Find where the given text appears and provide that cell's center as (x, y) coordinate. 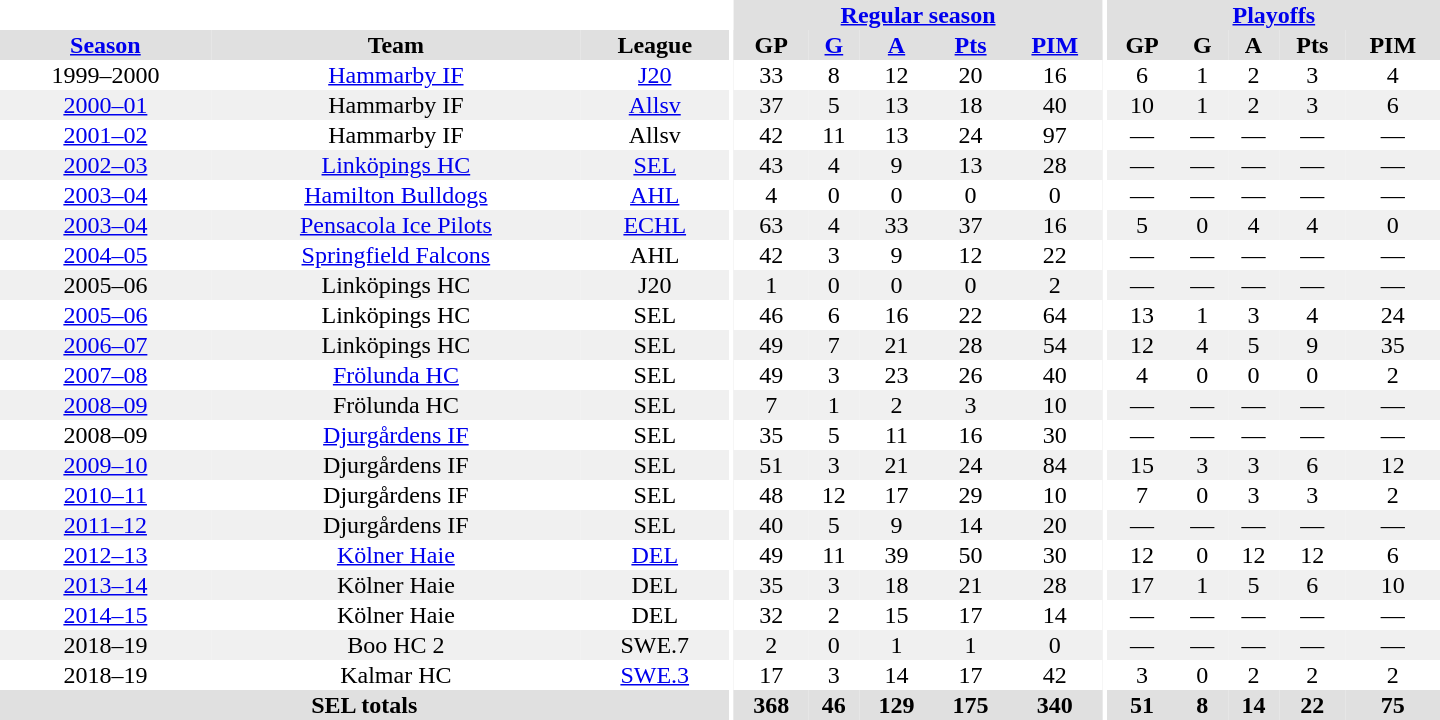
2014–15 (106, 615)
340 (1055, 705)
Hamilton Bulldogs (396, 195)
SWE.7 (654, 645)
Team (396, 45)
64 (1055, 315)
75 (1393, 705)
26 (971, 375)
Regular season (918, 15)
2004–05 (106, 255)
54 (1055, 345)
368 (771, 705)
39 (897, 555)
48 (771, 495)
Springfield Falcons (396, 255)
SEL totals (364, 705)
ECHL (654, 225)
50 (971, 555)
2006–07 (106, 345)
84 (1055, 465)
2010–11 (106, 495)
2009–10 (106, 465)
23 (897, 375)
2002–03 (106, 165)
63 (771, 225)
2000–01 (106, 105)
97 (1055, 135)
2013–14 (106, 585)
Playoffs (1274, 15)
2011–12 (106, 525)
2012–13 (106, 555)
League (654, 45)
129 (897, 705)
2001–02 (106, 135)
1999–2000 (106, 75)
Pensacola Ice Pilots (396, 225)
2007–08 (106, 375)
32 (771, 615)
Season (106, 45)
Boo HC 2 (396, 645)
29 (971, 495)
SWE.3 (654, 675)
Kalmar HC (396, 675)
43 (771, 165)
175 (971, 705)
